Find where the given text appears and provide that cell's center as (x, y) coordinate. 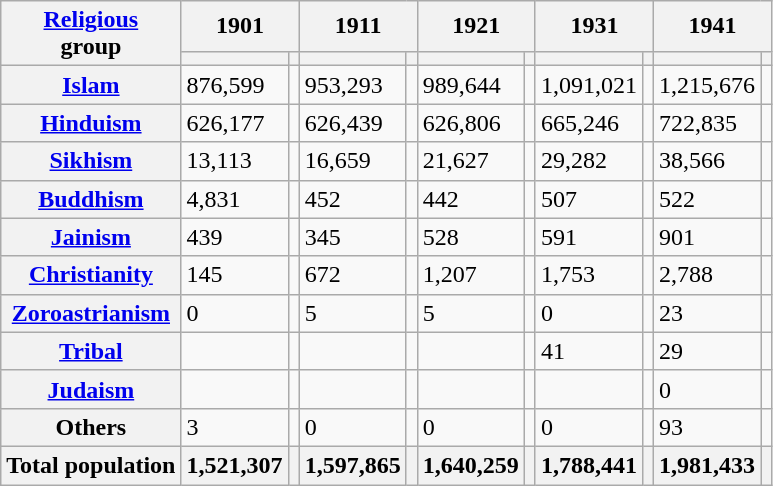
Zoroastrianism (91, 313)
1,981,433 (708, 465)
876,599 (234, 85)
442 (470, 199)
Hinduism (91, 123)
Christianity (91, 275)
439 (234, 237)
93 (708, 427)
626,806 (470, 123)
1,215,676 (708, 85)
16,659 (352, 161)
1,640,259 (470, 465)
528 (470, 237)
Sikhism (91, 161)
Judaism (91, 389)
Tribal (91, 351)
522 (708, 199)
1921 (476, 26)
41 (588, 351)
145 (234, 275)
1,597,865 (352, 465)
591 (588, 237)
1,788,441 (588, 465)
1931 (594, 26)
2,788 (708, 275)
626,439 (352, 123)
1,207 (470, 275)
953,293 (352, 85)
Buddhism (91, 199)
1,521,307 (234, 465)
507 (588, 199)
13,113 (234, 161)
1911 (358, 26)
672 (352, 275)
3 (234, 427)
1941 (713, 26)
38,566 (708, 161)
Jainism (91, 237)
23 (708, 313)
665,246 (588, 123)
1901 (240, 26)
1,091,021 (588, 85)
626,177 (234, 123)
722,835 (708, 123)
29,282 (588, 161)
Total population (91, 465)
901 (708, 237)
989,644 (470, 85)
21,627 (470, 161)
1,753 (588, 275)
Religiousgroup (91, 34)
Islam (91, 85)
29 (708, 351)
4,831 (234, 199)
345 (352, 237)
452 (352, 199)
Others (91, 427)
